Find where the given text appears and provide that cell's center as [X, Y] coordinate. 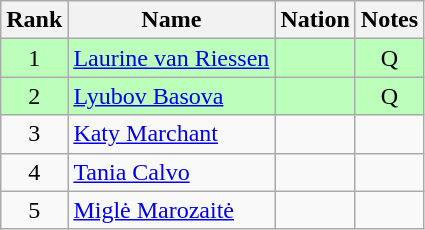
1 [34, 58]
Laurine van Riessen [172, 58]
Lyubov Basova [172, 96]
4 [34, 172]
Rank [34, 20]
Miglė Marozaitė [172, 210]
Notes [389, 20]
2 [34, 96]
Tania Calvo [172, 172]
Katy Marchant [172, 134]
3 [34, 134]
5 [34, 210]
Name [172, 20]
Nation [315, 20]
